Pinpoint the cell where the given text exists, returning its [X, Y] midpoint coordinate. 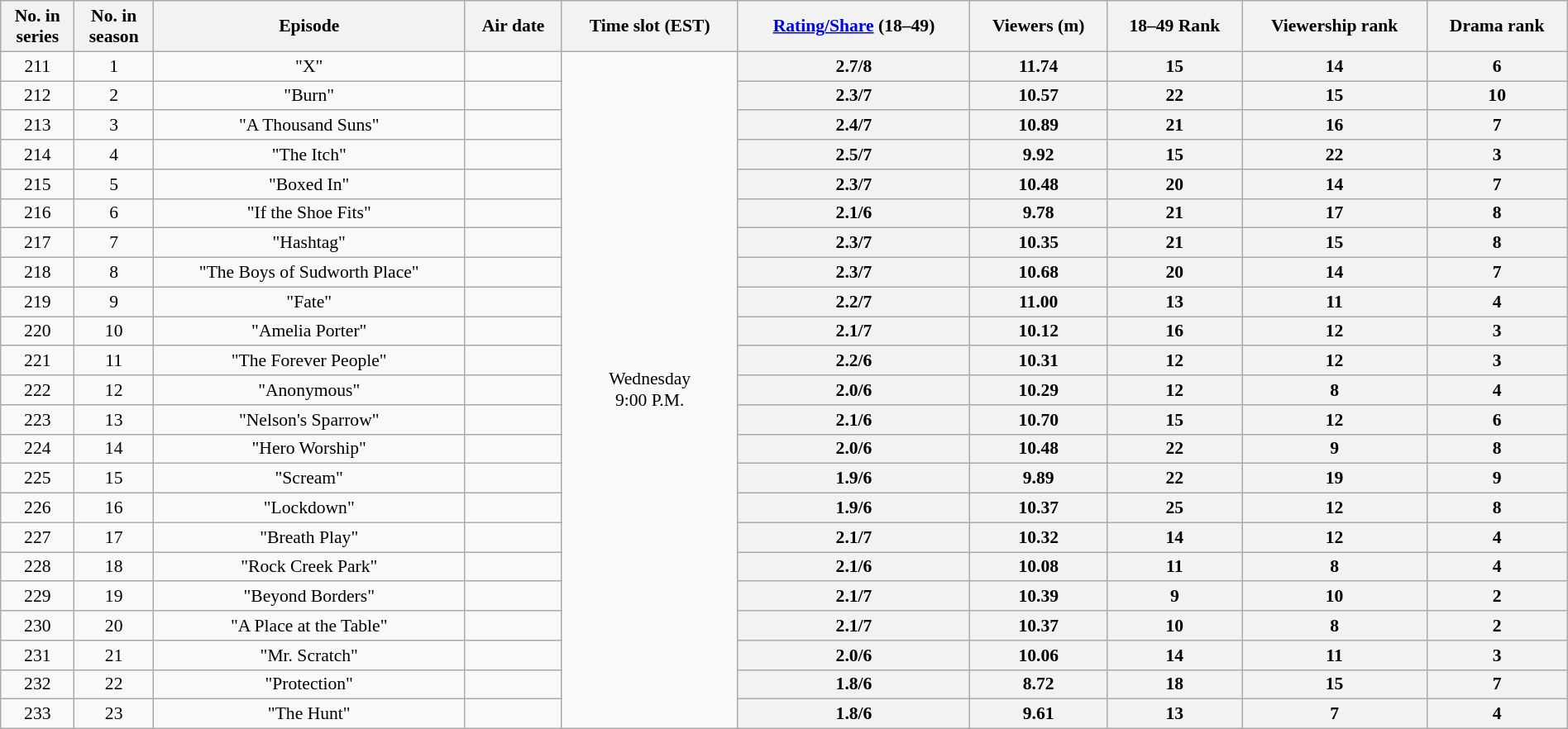
219 [38, 302]
2.7/8 [853, 66]
Drama rank [1497, 26]
214 [38, 155]
"Beyond Borders" [309, 597]
10.32 [1039, 537]
"X" [309, 66]
228 [38, 567]
217 [38, 243]
10.31 [1039, 361]
"Boxed In" [309, 184]
11.74 [1039, 66]
225 [38, 479]
Air date [513, 26]
233 [38, 714]
9.92 [1039, 155]
No. inseason [114, 26]
"Rock Creek Park" [309, 567]
"Protection" [309, 684]
"The Boys of Sudworth Place" [309, 273]
10.57 [1039, 96]
25 [1175, 508]
2.4/7 [853, 126]
"The Itch" [309, 155]
"Amelia Porter" [309, 331]
215 [38, 184]
220 [38, 331]
Rating/Share (18–49) [853, 26]
9.89 [1039, 479]
223 [38, 420]
10.39 [1039, 597]
230 [38, 626]
9.78 [1039, 213]
"Lockdown" [309, 508]
Episode [309, 26]
"Mr. Scratch" [309, 655]
Wednesday9:00 P.M. [650, 390]
5 [114, 184]
10.70 [1039, 420]
10.89 [1039, 126]
"Burn" [309, 96]
"If the Shoe Fits" [309, 213]
Viewership rank [1335, 26]
11.00 [1039, 302]
No. inseries [38, 26]
8.72 [1039, 684]
"Hashtag" [309, 243]
227 [38, 537]
"Scream" [309, 479]
10.12 [1039, 331]
"Nelson's Sparrow" [309, 420]
10.35 [1039, 243]
Time slot (EST) [650, 26]
218 [38, 273]
18–49 Rank [1175, 26]
222 [38, 390]
"A Place at the Table" [309, 626]
2.5/7 [853, 155]
23 [114, 714]
10.68 [1039, 273]
"Fate" [309, 302]
"The Hunt" [309, 714]
2.2/7 [853, 302]
"A Thousand Suns" [309, 126]
2.2/6 [853, 361]
213 [38, 126]
"Breath Play" [309, 537]
"The Forever People" [309, 361]
229 [38, 597]
212 [38, 96]
211 [38, 66]
"Anonymous" [309, 390]
226 [38, 508]
216 [38, 213]
10.08 [1039, 567]
10.29 [1039, 390]
10.06 [1039, 655]
9.61 [1039, 714]
"Hero Worship" [309, 449]
221 [38, 361]
231 [38, 655]
232 [38, 684]
224 [38, 449]
Viewers (m) [1039, 26]
1 [114, 66]
